Scan for the cell matching the given text and deliver its [x, y] coordinate at center. 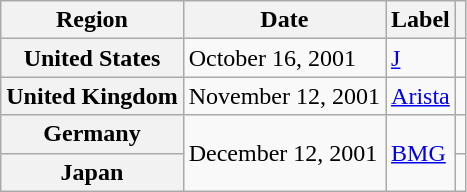
Arista [421, 96]
Japan [92, 172]
J [421, 58]
November 12, 2001 [284, 96]
October 16, 2001 [284, 58]
Region [92, 20]
December 12, 2001 [284, 153]
Germany [92, 134]
BMG [421, 153]
Date [284, 20]
United States [92, 58]
Label [421, 20]
United Kingdom [92, 96]
